Provide the (x, y) coordinate of the cell's center where the given text is located.  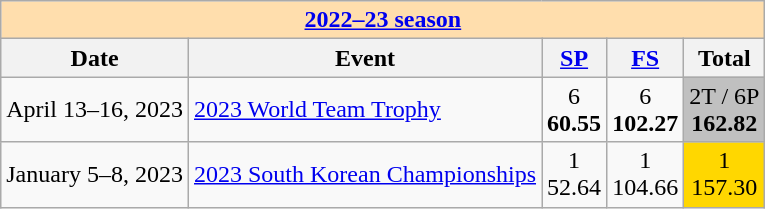
6 102.27 (646, 110)
2023 South Korean Championships (364, 174)
6 60.55 (574, 110)
1 104.66 (646, 174)
January 5–8, 2023 (95, 174)
2023 World Team Trophy (364, 110)
SP (574, 58)
Date (95, 58)
April 13–16, 2023 (95, 110)
2T / 6P 162.82 (724, 110)
Total (724, 58)
1 157.30 (724, 174)
2022–23 season (383, 20)
Event (364, 58)
1 52.64 (574, 174)
FS (646, 58)
